From the cell containing the given text, extract its center point as [x, y] coordinate. 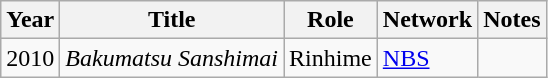
Notes [512, 20]
Title [172, 20]
Rinhime [331, 58]
Bakumatsu Sanshimai [172, 58]
Network [427, 20]
2010 [30, 58]
NBS [427, 58]
Role [331, 20]
Year [30, 20]
